Find where the given text appears and provide that cell's center as [x, y] coordinate. 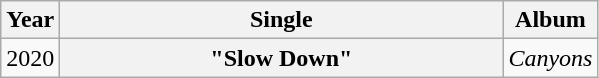
Canyons [550, 58]
"Slow Down" [282, 58]
Year [30, 20]
2020 [30, 58]
Album [550, 20]
Single [282, 20]
